Scan for the cell matching the given text and deliver its (X, Y) coordinate at center. 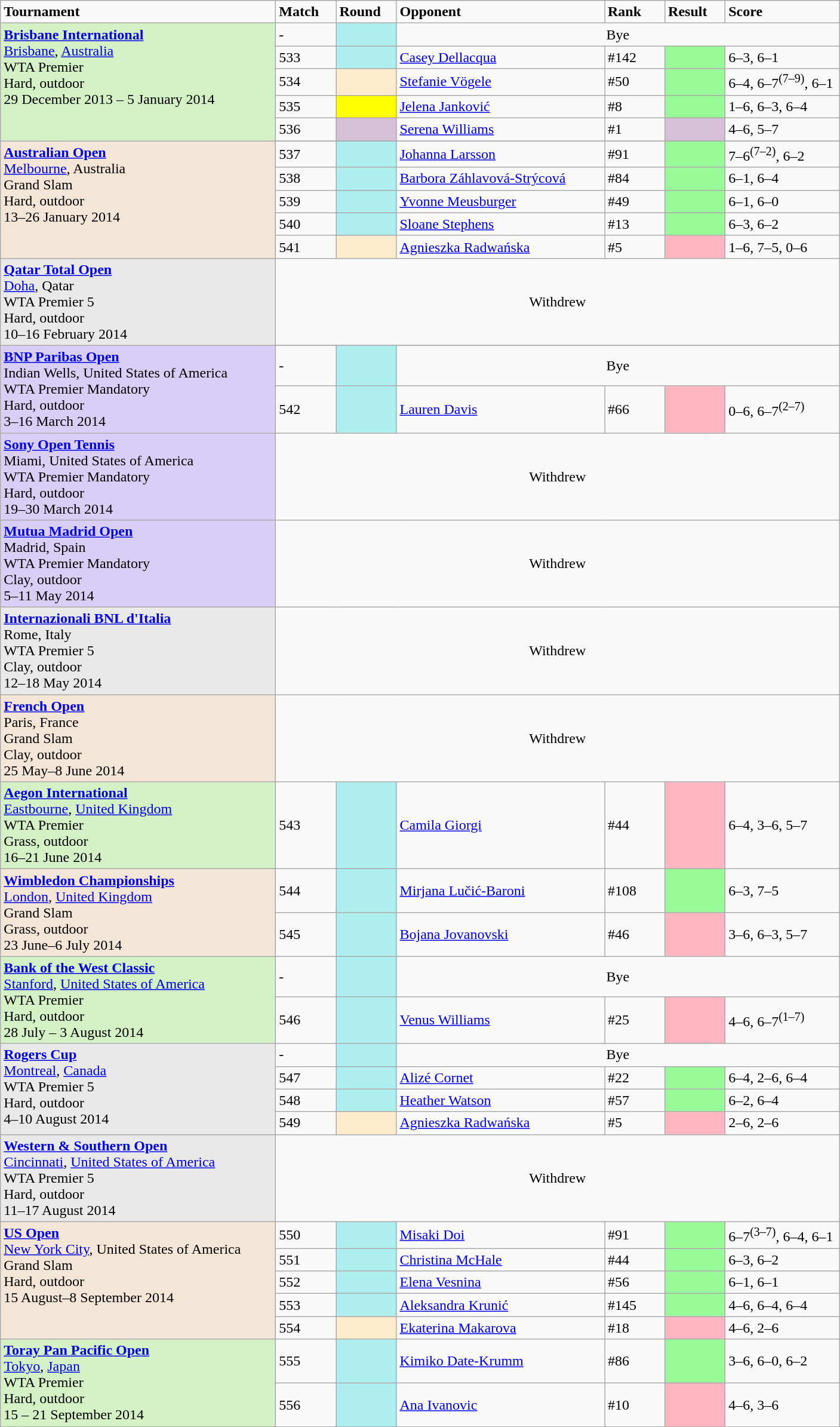
Alizé Cornet (500, 1078)
Venus Williams (500, 1020)
Misaki Doi (500, 1235)
1–6, 7–5, 0–6 (782, 247)
6–1, 6–1 (782, 1282)
2–6, 2–6 (782, 1123)
6–4, 3–6, 5–7 (782, 825)
Opponent (500, 12)
6–4, 2–6, 6–4 (782, 1078)
Lauren Davis (500, 410)
#56 (634, 1282)
Score (782, 12)
6–7(3–7), 6–4, 6–1 (782, 1235)
Barbora Záhlavová-Strýcová (500, 179)
French OpenParis, FranceGrand SlamClay, outdoor25 May–8 June 2014 (139, 738)
Australian OpenMelbourne, AustraliaGrand SlamHard, outdoor13–26 January 2014 (139, 200)
6–2, 6–4 (782, 1100)
Ekaterina Makarova (500, 1328)
Ana Ivanovic (500, 1405)
Western & Southern OpenCincinnati, United States of AmericaWTA Premier 5Hard, outdoor11–17 August 2014 (139, 1178)
#49 (634, 201)
#57 (634, 1100)
533 (306, 57)
Yvonne Meusburger (500, 201)
543 (306, 825)
Rogers CupMontreal, CanadaWTA Premier 5Hard, outdoor4–10 August 2014 (139, 1089)
534 (306, 82)
Casey Dellacqua (500, 57)
Sloane Stephens (500, 224)
#46 (634, 934)
Qatar Total Open Doha, QatarWTA Premier 5Hard, outdoor10–16 February 2014 (139, 302)
549 (306, 1123)
Mutua Madrid OpenMadrid, SpainWTA Premier MandatoryClay, outdoor5–11 May 2014 (139, 564)
4–6, 2–6 (782, 1328)
Kimiko Date-Krumm (500, 1361)
536 (306, 130)
547 (306, 1078)
#86 (634, 1361)
#145 (634, 1305)
Rank (634, 12)
6–1, 6–0 (782, 201)
BNP Paribas Open Indian Wells, United States of AmericaWTA Premier MandatoryHard, outdoor3–16 March 2014 (139, 389)
6–4, 6–7(7–9), 6–1 (782, 82)
7–6(7–2), 6–2 (782, 154)
541 (306, 247)
Tournament (139, 12)
Wimbledon ChampionshipsLondon, United KingdomGrand SlamGrass, outdoor23 June–6 July 2014 (139, 913)
Elena Vesnina (500, 1282)
#10 (634, 1405)
Johanna Larsson (500, 154)
#1 (634, 130)
US OpenNew York City, United States of AmericaGrand SlamHard, outdoor15 August–8 September 2014 (139, 1281)
Internazionali BNL d'ItaliaRome, ItalyWTA Premier 5Clay, outdoor12–18 May 2014 (139, 651)
Stefanie Vögele (500, 82)
540 (306, 224)
4–6, 6–7(1–7) (782, 1020)
#8 (634, 106)
1–6, 6–3, 6–4 (782, 106)
#25 (634, 1020)
#108 (634, 891)
545 (306, 934)
539 (306, 201)
537 (306, 154)
Result (695, 12)
Brisbane InternationalBrisbane, AustraliaWTA PremierHard, outdoor29 December 2013 – 5 January 2014 (139, 82)
Heather Watson (500, 1100)
552 (306, 1282)
Round (367, 12)
Match (306, 12)
Bojana Jovanovski (500, 934)
Jelena Janković (500, 106)
548 (306, 1100)
6–3, 7–5 (782, 891)
542 (306, 410)
Camila Giorgi (500, 825)
#18 (634, 1328)
556 (306, 1405)
6–3, 6–1 (782, 57)
Sony Open Tennis Miami, United States of AmericaWTA Premier MandatoryHard, outdoor19–30 March 2014 (139, 477)
Aegon InternationalEastbourne, United KingdomWTA PremierGrass, outdoor16–21 June 2014 (139, 825)
3–6, 6–0, 6–2 (782, 1361)
538 (306, 179)
Aleksandra Krunić (500, 1305)
#50 (634, 82)
544 (306, 891)
4–6, 5–7 (782, 130)
535 (306, 106)
3–6, 6–3, 5–7 (782, 934)
#13 (634, 224)
6–1, 6–4 (782, 179)
Serena Williams (500, 130)
554 (306, 1328)
546 (306, 1020)
#22 (634, 1078)
Mirjana Lučić-Baroni (500, 891)
550 (306, 1235)
555 (306, 1361)
4–6, 6–4, 6–4 (782, 1305)
553 (306, 1305)
551 (306, 1260)
Toray Pan Pacific OpenTokyo, JapanWTA PremierHard, outdoor15 – 21 September 2014 (139, 1383)
Christina McHale (500, 1260)
#84 (634, 179)
#66 (634, 410)
Bank of the West ClassicStanford, United States of AmericaWTA PremierHard, outdoor28 July – 3 August 2014 (139, 1000)
0–6, 6–7(2–7) (782, 410)
#142 (634, 57)
4–6, 3–6 (782, 1405)
